Find where the given text appears and provide that cell's center as (X, Y) coordinate. 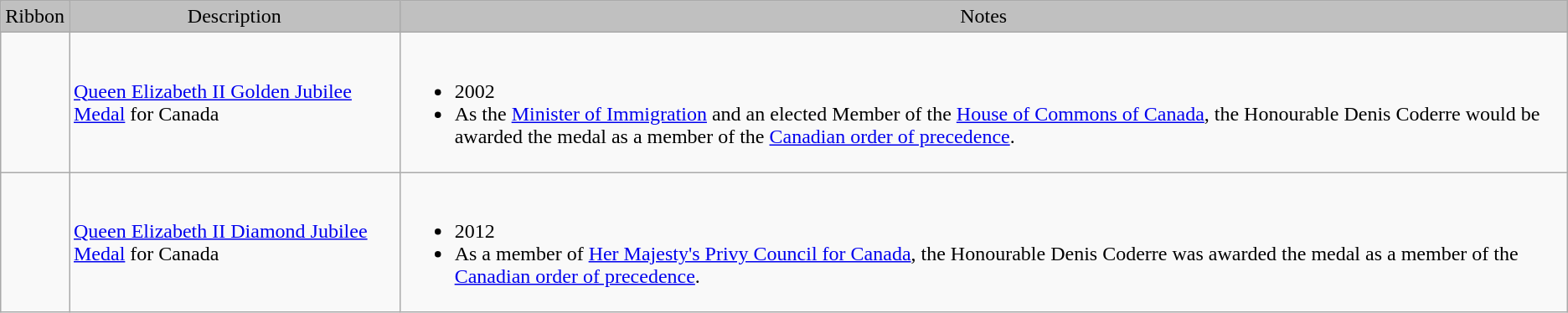
Notes (983, 17)
Queen Elizabeth II Diamond Jubilee Medal for Canada (235, 243)
Ribbon (35, 17)
Queen Elizabeth II Golden Jubilee Medal for Canada (235, 102)
Description (235, 17)
